From the cell containing the given text, extract its center point as (X, Y) coordinate. 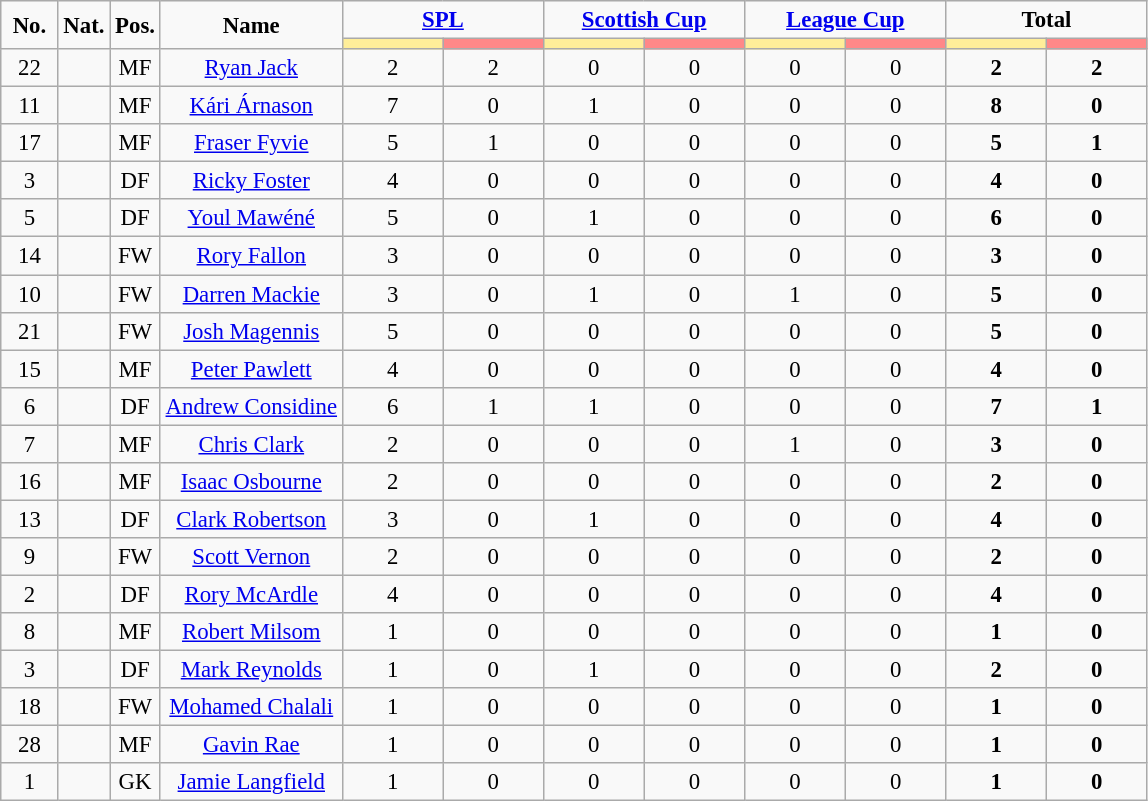
9 (30, 557)
Chris Clark (251, 444)
Youl Mawéné (251, 219)
Isaac Osbourne (251, 482)
13 (30, 519)
16 (30, 482)
Clark Robertson (251, 519)
Mohamed Chalali (251, 707)
Pos. (135, 25)
Robert Milsom (251, 632)
Ricky Foster (251, 181)
SPL (442, 20)
Total (1046, 20)
No. (30, 25)
Peter Pawlett (251, 369)
11 (30, 106)
18 (30, 707)
Kári Árnason (251, 106)
Ryan Jack (251, 68)
15 (30, 369)
Gavin Rae (251, 745)
Andrew Considine (251, 406)
Darren Mackie (251, 294)
10 (30, 294)
28 (30, 745)
Mark Reynolds (251, 670)
Rory McArdle (251, 594)
22 (30, 68)
Rory Fallon (251, 256)
14 (30, 256)
Name (251, 25)
Fraser Fyvie (251, 143)
Jamie Langfield (251, 782)
Nat. (84, 25)
GK (135, 782)
21 (30, 331)
League Cup (846, 20)
Scottish Cup (644, 20)
Josh Magennis (251, 331)
Scott Vernon (251, 557)
17 (30, 143)
